Find where the given text appears and provide that cell's center as [x, y] coordinate. 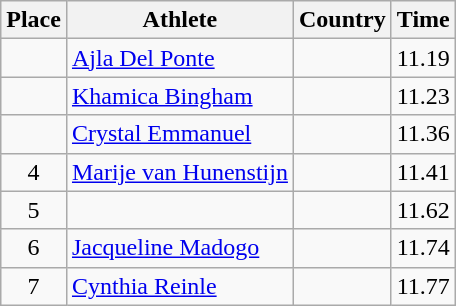
Marije van Hunenstijn [180, 172]
Ajla Del Ponte [180, 58]
Athlete [180, 20]
5 [34, 210]
11.77 [423, 286]
6 [34, 248]
Country [342, 20]
11.62 [423, 210]
4 [34, 172]
Jacqueline Madogo [180, 248]
11.74 [423, 248]
11.23 [423, 96]
7 [34, 286]
Khamica Bingham [180, 96]
11.41 [423, 172]
11.19 [423, 58]
11.36 [423, 134]
Time [423, 20]
Cynthia Reinle [180, 286]
Place [34, 20]
Crystal Emmanuel [180, 134]
